Determine the [x, y] coordinate at the center of the cell enclosing the given text.  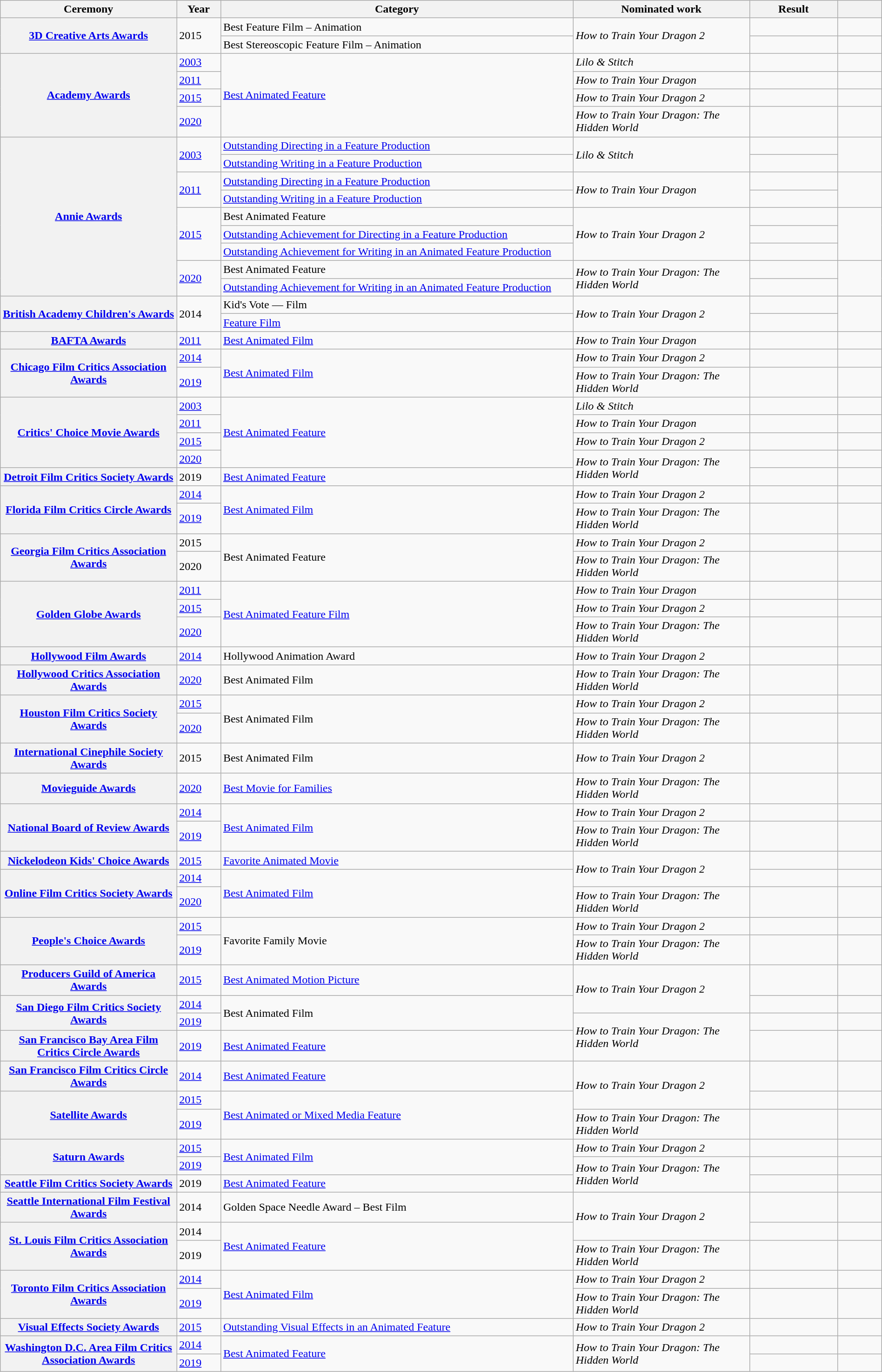
Toronto Film Critics Association Awards [88, 1294]
Movieguide Awards [88, 789]
Kid's Vote — Film [397, 305]
Hollywood Critics Association Awards [88, 680]
Washington D.C. Area Film Critics Association Awards [88, 1354]
3D Creative Arts Awards [88, 36]
Best Animated Feature Film [397, 615]
International Cinephile Society Awards [88, 758]
Golden Space Needle Award – Best Film [397, 1207]
Ceremony [88, 9]
Annie Awards [88, 217]
Best Movie for Families [397, 789]
Producers Guild of America Awards [88, 980]
Feature Film [397, 323]
San Diego Film Critics Society Awards [88, 1013]
Best Animated or Mixed Media Feature [397, 1115]
Visual Effects Society Awards [88, 1327]
San Francisco Film Critics Circle Awards [88, 1076]
Favorite Animated Movie [397, 860]
Result [794, 9]
Academy Awards [88, 95]
Hollywood Animation Award [397, 656]
Outstanding Visual Effects in an Animated Feature [397, 1327]
Year [199, 9]
Critics' Choice Movie Awards [88, 432]
Seattle Film Critics Society Awards [88, 1183]
Detroit Film Critics Society Awards [88, 477]
Nickelodeon Kids' Choice Awards [88, 860]
Houston Film Critics Society Awards [88, 719]
San Francisco Bay Area Film Critics Circle Awards [88, 1046]
People's Choice Awards [88, 941]
Favorite Family Movie [397, 941]
Category [397, 9]
National Board of Review Awards [88, 828]
British Academy Children's Awards [88, 314]
Outstanding Achievement for Directing in a Feature Production [397, 234]
Hollywood Film Awards [88, 656]
Golden Globe Awards [88, 615]
Nominated work [661, 9]
Chicago Film Critics Association Awards [88, 373]
Best Stereoscopic Feature Film – Animation [397, 45]
Georgia Film Critics Association Awards [88, 558]
Florida Film Critics Circle Awards [88, 510]
St. Louis Film Critics Association Awards [88, 1246]
Satellite Awards [88, 1115]
Seattle International Film Festival Awards [88, 1207]
Best Feature Film – Animation [397, 27]
Online Film Critics Society Awards [88, 893]
Saturn Awards [88, 1157]
BAFTA Awards [88, 340]
Best Animated Motion Picture [397, 980]
